Find where the given text appears and provide that cell's center as (X, Y) coordinate. 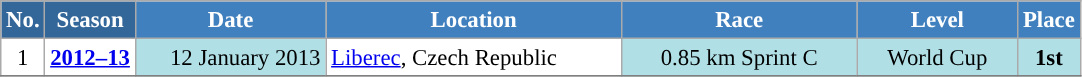
Location (474, 20)
Race (739, 20)
Level (938, 20)
1st (1049, 58)
Liberec, Czech Republic (474, 58)
12 January 2013 (230, 58)
1 (23, 58)
2012–13 (90, 58)
0.85 km Sprint C (739, 58)
Date (230, 20)
No. (23, 20)
World Cup (938, 58)
Place (1049, 20)
Season (90, 20)
